For the text-containing cell, return its midpoint in [X, Y] coordinate format. 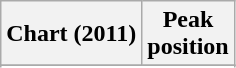
Peakposition [188, 34]
Chart (2011) [72, 34]
